Output the [X, Y] coordinate of the center of the cell containing the given text.  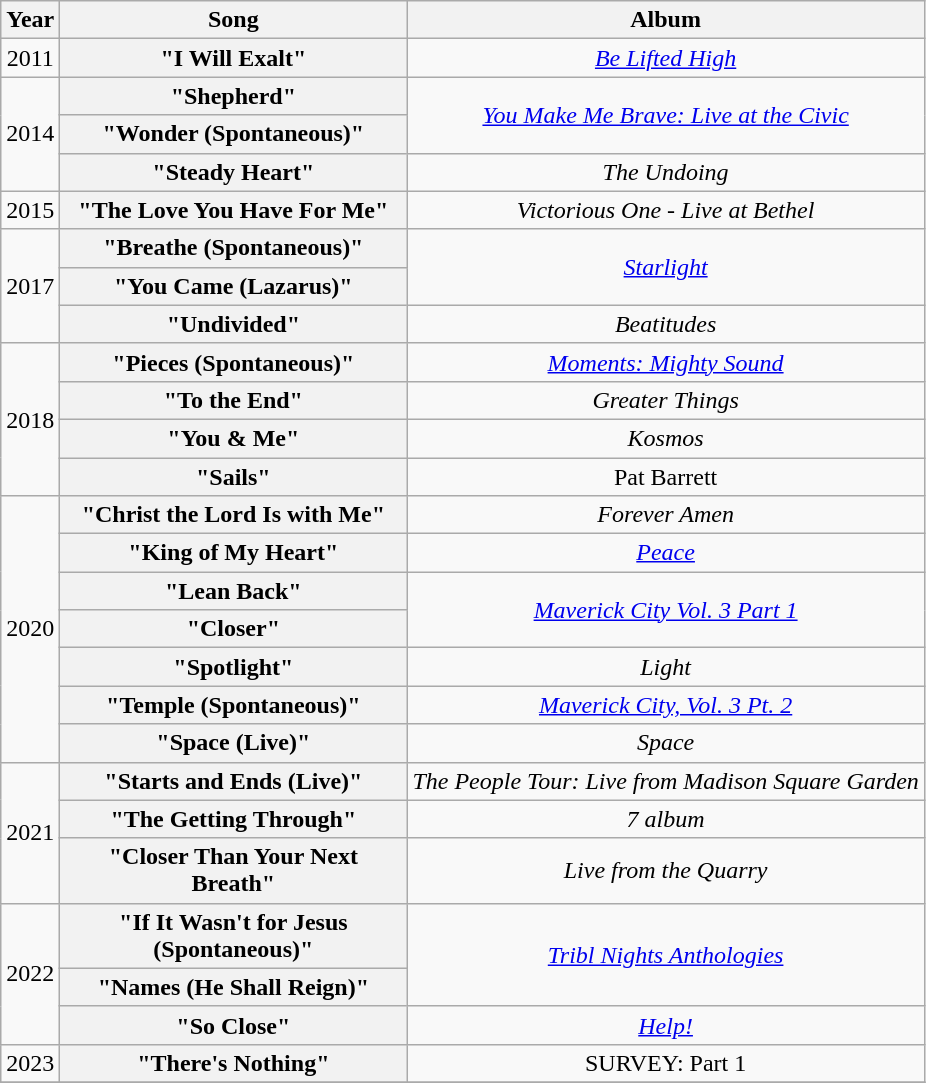
Victorious One - Live at Bethel [666, 210]
"Shepherd" [234, 96]
"Pieces (Spontaneous)" [234, 362]
Live from the Quarry [666, 870]
"Steady Heart" [234, 172]
2018 [30, 419]
Maverick City Vol. 3 Part 1 [666, 610]
2021 [30, 832]
Beatitudes [666, 324]
You Make Me Brave: Live at the Civic [666, 115]
"Wonder (Spontaneous)" [234, 134]
"You Came (Lazarus)" [234, 286]
"Breathe (Spontaneous)" [234, 248]
"The Getting Through" [234, 819]
"You & Me" [234, 438]
"King of My Heart" [234, 553]
SURVEY: Part 1 [666, 1063]
2017 [30, 286]
2015 [30, 210]
2023 [30, 1063]
"Christ the Lord Is with Me" [234, 515]
"To the End" [234, 400]
"Names (He Shall Reign)" [234, 987]
Be Lifted High [666, 58]
Space [666, 743]
The Undoing [666, 172]
Greater Things [666, 400]
Song [234, 20]
"Space (Live)" [234, 743]
"Lean Back" [234, 591]
Album [666, 20]
2022 [30, 974]
"Closer Than Your Next Breath" [234, 870]
"Sails" [234, 477]
Maverick City, Vol. 3 Pt. 2 [666, 705]
"I Will Exalt" [234, 58]
"Spotlight" [234, 667]
"Temple (Spontaneous)" [234, 705]
The People Tour: Live from Madison Square Garden [666, 781]
Year [30, 20]
"So Close" [234, 1025]
2014 [30, 134]
Kosmos [666, 438]
Peace [666, 553]
"There's Nothing" [234, 1063]
Starlight [666, 267]
"Closer" [234, 629]
Moments: Mighty Sound [666, 362]
"Starts and Ends (Live)" [234, 781]
Tribl Nights Anthologies [666, 954]
2020 [30, 629]
Forever Amen [666, 515]
Help! [666, 1025]
2011 [30, 58]
"Undivided" [234, 324]
"If It Wasn't for Jesus (Spontaneous)" [234, 936]
"The Love You Have For Me" [234, 210]
Light [666, 667]
Pat Barrett [666, 477]
7 album [666, 819]
